Find where the given text appears and provide that cell's center as [x, y] coordinate. 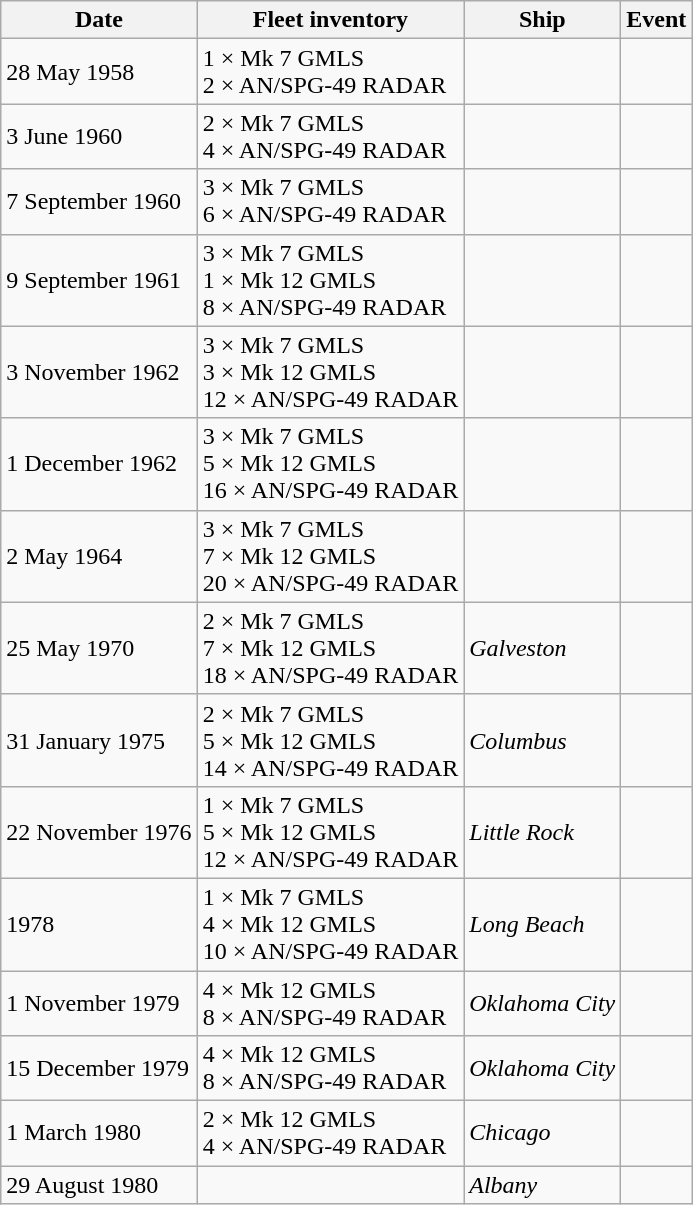
2 May 1964 [99, 556]
3 × Mk 7 GMLS 6 × AN/SPG-49 RADAR [330, 202]
15 December 1979 [99, 1068]
3 June 1960 [99, 136]
3 × Mk 7 GMLS 7 × Mk 12 GMLS 20 × AN/SPG-49 RADAR [330, 556]
Albany [542, 1185]
2 × Mk 7 GMLS 5 × Mk 12 GMLS 14 × AN/SPG-49 RADAR [330, 740]
Date [99, 20]
3 × Mk 7 GMLS 3 × Mk 12 GMLS 12 × AN/SPG-49 RADAR [330, 372]
1 November 1979 [99, 1002]
1 December 1962 [99, 464]
Event [656, 20]
1 × Mk 7 GMLS 5 × Mk 12 GMLS 12 × AN/SPG-49 RADAR [330, 832]
Fleet inventory [330, 20]
3 × Mk 7 GMLS 5 × Mk 12 GMLS 16 × AN/SPG-49 RADAR [330, 464]
3 November 1962 [99, 372]
31 January 1975 [99, 740]
Long Beach [542, 924]
2 × Mk 7 GMLS 7 × Mk 12 GMLS 18 × AN/SPG-49 RADAR [330, 648]
Little Rock [542, 832]
1 March 1980 [99, 1134]
1 × Mk 7 GMLS 2 × AN/SPG-49 RADAR [330, 72]
Columbus [542, 740]
2 × Mk 7 GMLS 4 × AN/SPG-49 RADAR [330, 136]
28 May 1958 [99, 72]
9 September 1961 [99, 280]
2 × Mk 12 GMLS 4 × AN/SPG-49 RADAR [330, 1134]
1 × Mk 7 GMLS 4 × Mk 12 GMLS 10 × AN/SPG-49 RADAR [330, 924]
3 × Mk 7 GMLS 1 × Mk 12 GMLS 8 × AN/SPG-49 RADAR [330, 280]
25 May 1970 [99, 648]
29 August 1980 [99, 1185]
7 September 1960 [99, 202]
Chicago [542, 1134]
Galveston [542, 648]
Ship [542, 20]
22 November 1976 [99, 832]
1978 [99, 924]
